Capture the cell that displays the provided text and extract its [x, y] central coordinate. 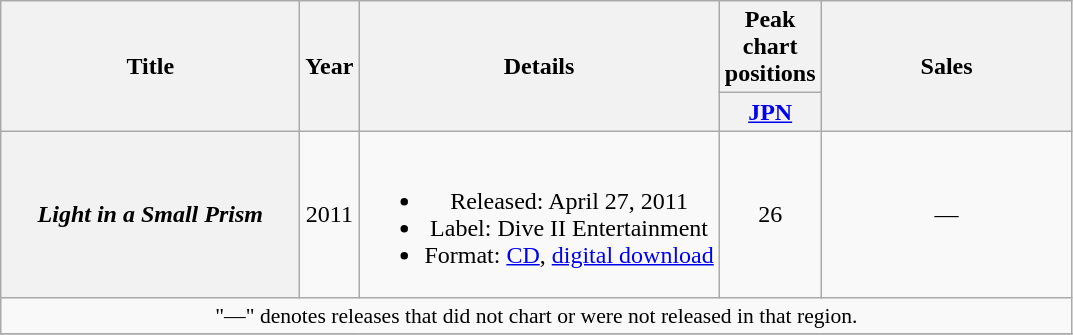
Released: April 27, 2011Label: Dive II EntertainmentFormat: CD, digital download [539, 214]
JPN [770, 112]
2011 [330, 214]
Light in a Small Prism [150, 214]
Title [150, 66]
Sales [946, 66]
Year [330, 66]
Details [539, 66]
Peak chart positions [770, 47]
— [946, 214]
26 [770, 214]
"—" denotes releases that did not chart or were not released in that region. [536, 316]
